Capture the cell that displays the provided text and extract its [x, y] central coordinate. 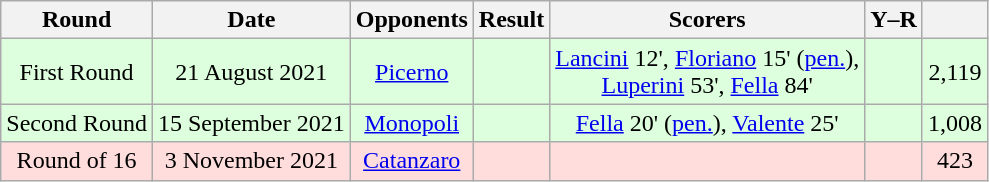
Y–R [894, 20]
15 September 2021 [251, 123]
First Round [77, 72]
Result [511, 20]
Picerno [412, 72]
Catanzaro [412, 161]
1,008 [954, 123]
Date [251, 20]
423 [954, 161]
Monopoli [412, 123]
Lancini 12', Floriano 15' (pen.),Luperini 53', Fella 84' [708, 72]
21 August 2021 [251, 72]
Round [77, 20]
Fella 20' (pen.), Valente 25' [708, 123]
Opponents [412, 20]
Second Round [77, 123]
2,119 [954, 72]
3 November 2021 [251, 161]
Round of 16 [77, 161]
Scorers [708, 20]
